From the cell containing the given text, extract its center point as (X, Y) coordinate. 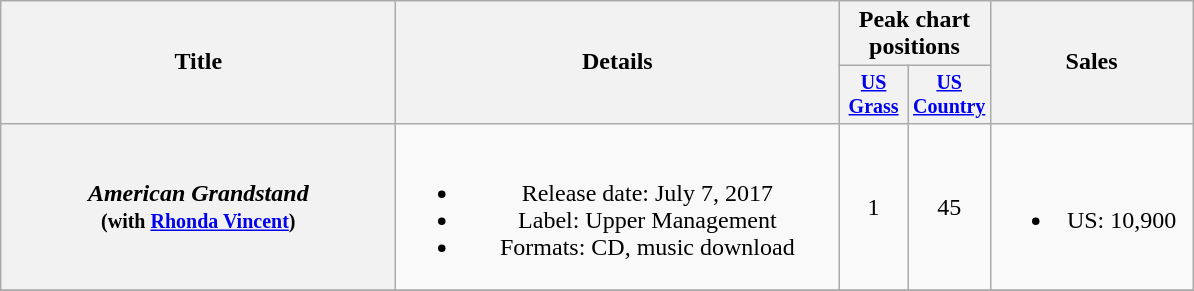
45 (949, 206)
US: 10,900 (1092, 206)
Sales (1092, 62)
Details (618, 62)
1 (874, 206)
US Grass (874, 94)
Release date: July 7, 2017Label: Upper ManagementFormats: CD, music download (618, 206)
Title (198, 62)
American Grandstand(with Rhonda Vincent) (198, 206)
Peak chart positions (914, 34)
US Country (949, 94)
